Capture the cell that displays the provided text and extract its (x, y) central coordinate. 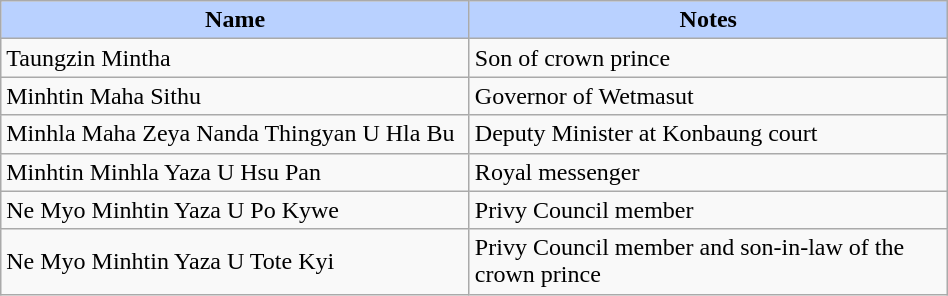
Name (236, 20)
Ne Myo Minhtin Yaza U Po Kywe (236, 210)
Royal messenger (708, 172)
Taungzin Mintha (236, 58)
Privy Council member and son-in-law of the crown prince (708, 262)
Privy Council member (708, 210)
Minhtin Minhla Yaza U Hsu Pan (236, 172)
Son of crown prince (708, 58)
Notes (708, 20)
Minhtin Maha Sithu (236, 96)
Ne Myo Minhtin Yaza U Tote Kyi (236, 262)
Governor of Wetmasut (708, 96)
Minhla Maha Zeya Nanda Thingyan U Hla Bu (236, 134)
Deputy Minister at Konbaung court (708, 134)
